Extract the [x, y] coordinate from the center of the cell holding the provided text.  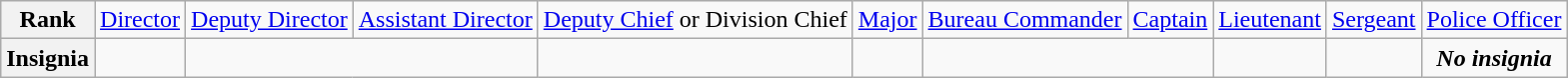
Deputy Chief or Division Chief [696, 20]
Insignia [48, 58]
Lieutenant [1270, 20]
Rank [48, 20]
Assistant Director [446, 20]
Director [140, 20]
Major [887, 20]
Police Officer [1494, 20]
Sergeant [1373, 20]
Captain [1170, 20]
Bureau Commander [1025, 20]
Deputy Director [270, 20]
No insignia [1494, 58]
